Extract the [x, y] coordinate from the center of the cell holding the provided text.  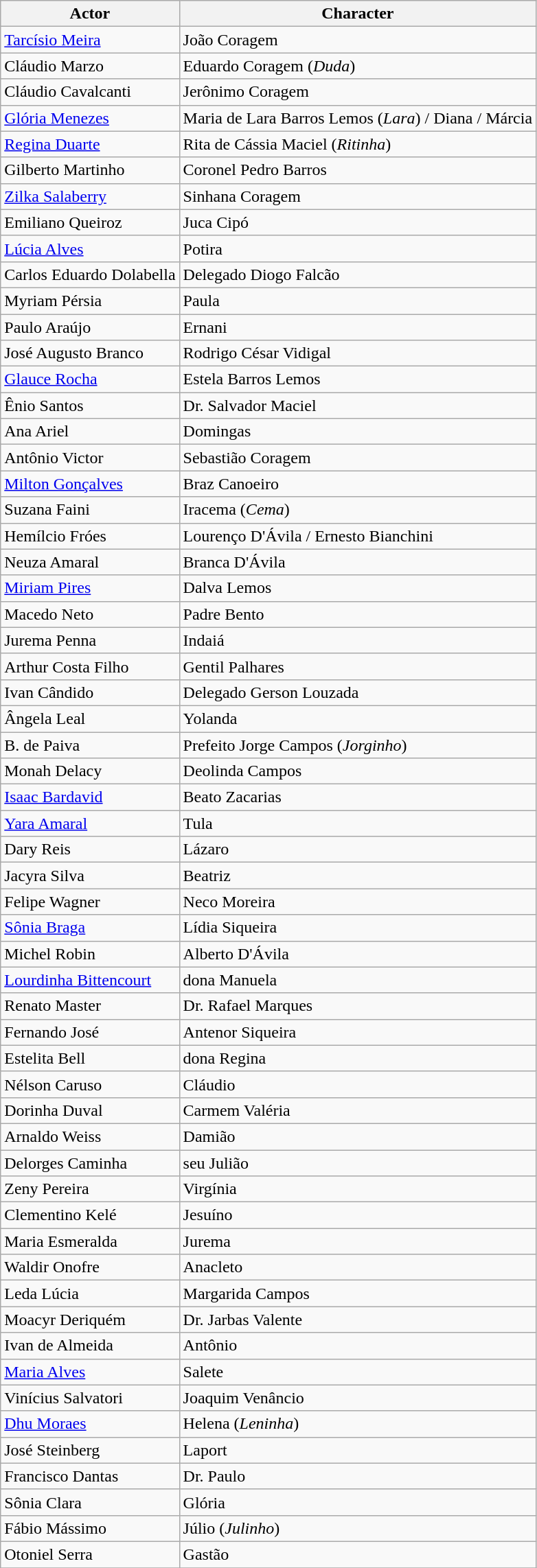
Renato Master [90, 1006]
Ângela Leal [90, 718]
Cláudio [358, 1084]
Nélson Caruso [90, 1084]
Leda Lúcia [90, 1294]
Waldir Onofre [90, 1267]
Juca Cipó [358, 222]
José Steinberg [90, 1450]
Deolinda Campos [358, 771]
João Coragem [358, 40]
Indaiá [358, 640]
Fernando José [90, 1032]
Dr. Jarbas Valente [358, 1320]
Michel Robin [90, 954]
Maria Esmeralda [90, 1241]
Delorges Caminha [90, 1163]
Macedo Neto [90, 614]
Sebastião Coragem [358, 458]
dona Regina [358, 1058]
Francisco Dantas [90, 1476]
Monah Delacy [90, 771]
José Augusto Branco [90, 353]
Jurema [358, 1241]
Neco Moreira [358, 902]
Clementino Kelé [90, 1215]
Dr. Salvador Maciel [358, 406]
Branca D'Ávila [358, 562]
Actor [90, 14]
Milton Gonçalves [90, 484]
Rodrigo César Vidigal [358, 353]
Moacyr Deriquém [90, 1320]
Jurema Penna [90, 640]
Ana Ariel [90, 432]
Hemílcio Fróes [90, 536]
Glauce Rocha [90, 379]
Gentil Palhares [358, 666]
Salete [358, 1372]
Dalva Lemos [358, 588]
Potira [358, 248]
Lázaro [358, 850]
Estela Barros Lemos [358, 379]
Character [358, 14]
seu Julião [358, 1163]
Beato Zacarias [358, 797]
Lourenço D'Ávila / Ernesto Bianchini [358, 536]
Myriam Pérsia [90, 301]
Tula [358, 823]
Júlio (Julinho) [358, 1528]
Eduardo Coragem (Duda) [358, 66]
Ênio Santos [90, 406]
Fábio Mássimo [90, 1528]
Margarida Campos [358, 1294]
Paulo Araújo [90, 327]
Rita de Cássia Maciel (Ritinha) [358, 144]
Antenor Siqueira [358, 1032]
Yara Amaral [90, 823]
Virgínia [358, 1189]
Dhu Moraes [90, 1424]
Laport [358, 1450]
Zeny Pereira [90, 1189]
Neuza Amaral [90, 562]
Yolanda [358, 718]
Glória Menezes [90, 118]
Felipe Wagner [90, 902]
Carmem Valéria [358, 1110]
Vinícius Salvatori [90, 1398]
Sônia Braga [90, 928]
Cláudio Marzo [90, 66]
Emiliano Queiroz [90, 222]
Damião [358, 1136]
Braz Canoeiro [358, 484]
Arthur Costa Filho [90, 666]
dona Manuela [358, 980]
Maria Alves [90, 1372]
Maria de Lara Barros Lemos (Lara) / Diana / Márcia [358, 118]
Padre Bento [358, 614]
Isaac Bardavid [90, 797]
Sônia Clara [90, 1502]
Antônio Victor [90, 458]
Anacleto [358, 1267]
Glória [358, 1502]
Iracema (Cema) [358, 510]
Alberto D'Ávila [358, 954]
Dary Reis [90, 850]
Paula [358, 301]
Ivan Cândido [90, 692]
Suzana Faini [90, 510]
Dr. Paulo [358, 1476]
Beatriz [358, 876]
Sinhana Coragem [358, 196]
Jesuíno [358, 1215]
Lídia Siqueira [358, 928]
Arnaldo Weiss [90, 1136]
Jerônimo Coragem [358, 92]
Zilka Salaberry [90, 196]
Gastão [358, 1554]
Ernani [358, 327]
Tarcísio Meira [90, 40]
Estelita Bell [90, 1058]
Lourdinha Bittencourt [90, 980]
Joaquim Venâncio [358, 1398]
Dr. Rafael Marques [358, 1006]
Ivan de Almeida [90, 1346]
Carlos Eduardo Dolabella [90, 274]
B. de Paiva [90, 745]
Cláudio Cavalcanti [90, 92]
Helena (Leninha) [358, 1424]
Coronel Pedro Barros [358, 170]
Lúcia Alves [90, 248]
Dorinha Duval [90, 1110]
Jacyra Silva [90, 876]
Delegado Gerson Louzada [358, 692]
Miriam Pires [90, 588]
Gilberto Martinho [90, 170]
Domingas [358, 432]
Regina Duarte [90, 144]
Delegado Diogo Falcão [358, 274]
Otoniel Serra [90, 1554]
Antônio [358, 1346]
Prefeito Jorge Campos (Jorginho) [358, 745]
